Capture the cell that displays the provided text and extract its [X, Y] central coordinate. 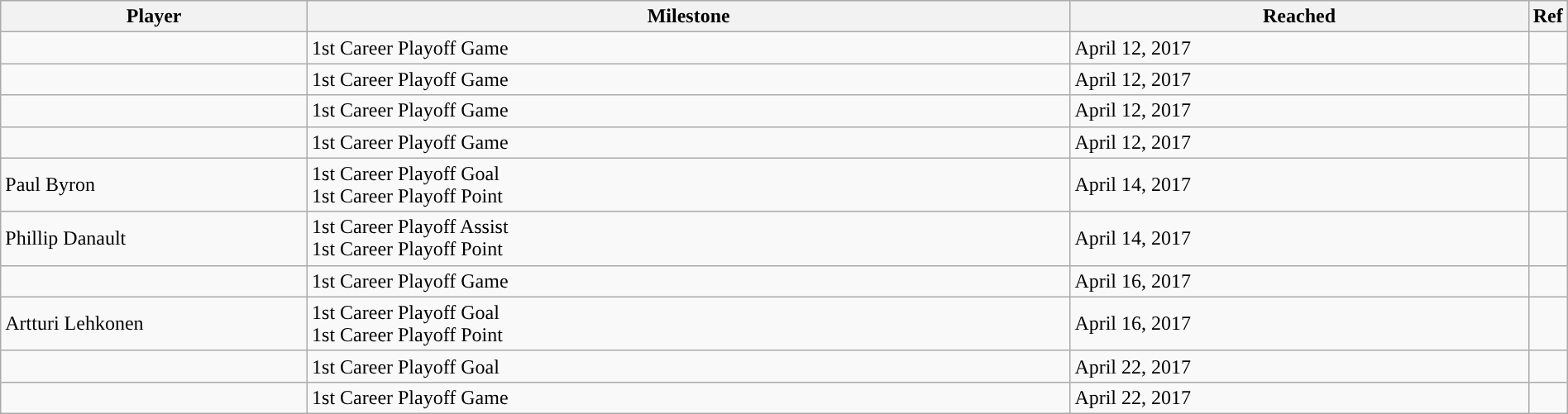
Paul Byron [154, 185]
1st Career Playoff Assist1st Career Playoff Point [689, 238]
Player [154, 17]
1st Career Playoff Goal [689, 366]
Artturi Lehkonen [154, 324]
Phillip Danault [154, 238]
1st Career Playoff Goal1st Career Playoff Point [689, 324]
Reached [1299, 17]
Ref [1548, 17]
1st Career Playoff Goal 1st Career Playoff Point [689, 185]
Milestone [689, 17]
